For the text-containing cell, return its midpoint in [x, y] coordinate format. 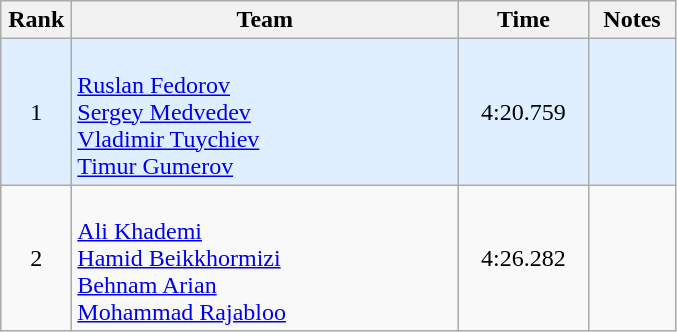
Notes [632, 20]
Time [524, 20]
Ali KhademiHamid BeikkhormiziBehnam ArianMohammad Rajabloo [265, 258]
Rank [36, 20]
4:20.759 [524, 112]
Ruslan FedorovSergey MedvedevVladimir TuychievTimur Gumerov [265, 112]
4:26.282 [524, 258]
1 [36, 112]
Team [265, 20]
2 [36, 258]
